Find where the given text appears and provide that cell's center as (x, y) coordinate. 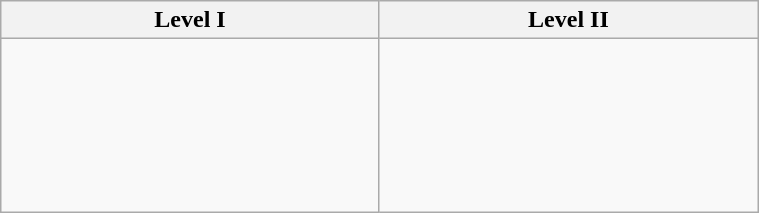
Level I (190, 20)
Level II (568, 20)
